Scan for the cell matching the given text and deliver its (x, y) coordinate at center. 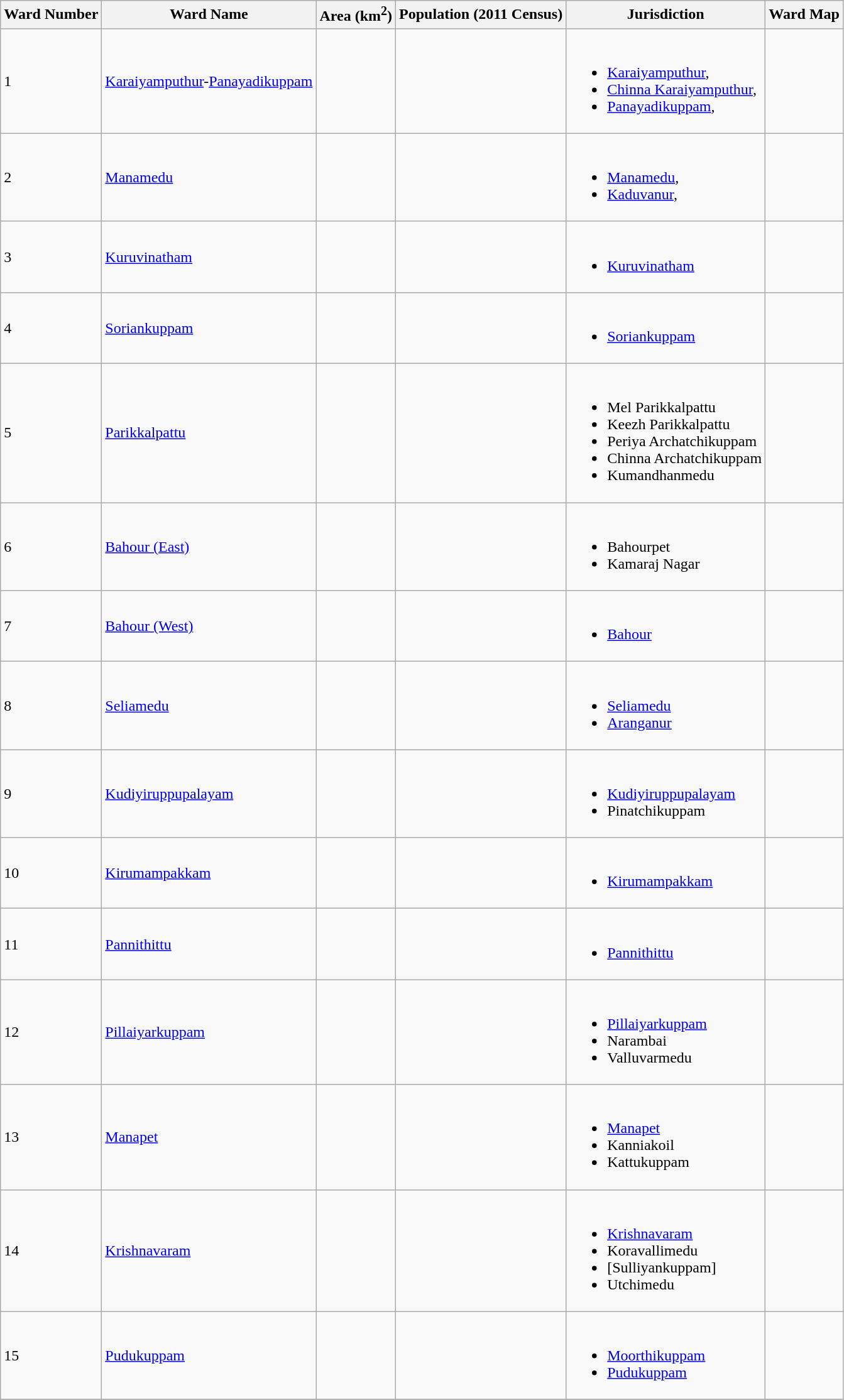
Pillaiyarkuppam (209, 1032)
Bahour (East) (209, 547)
5 (52, 434)
KudiyiruppupalayamPinatchikuppam (666, 794)
Parikkalpattu (209, 434)
Seliamedu (209, 706)
Karaiyamputhur-Panayadikuppam (209, 80)
Manamedu (209, 177)
Bahour (666, 626)
14 (52, 1250)
Manamedu,Kaduvanur, (666, 177)
Ward Name (209, 15)
Ward Map (804, 15)
Mel ParikkalpattuKeezh ParikkalpattuPeriya ArchatchikuppamChinna ArchatchikuppamKumandhanmedu (666, 434)
KrishnavaramKoravallimedu[Sulliyankuppam]Utchimedu (666, 1250)
MoorthikuppamPudukuppam (666, 1355)
Jurisdiction (666, 15)
PillaiyarkuppamNarambaiValluvarmedu (666, 1032)
BahourpetKamaraj Nagar (666, 547)
10 (52, 873)
4 (52, 328)
Kudiyiruppupalayam (209, 794)
9 (52, 794)
Karaiyamputhur,Chinna Karaiyamputhur,Panayadikuppam, (666, 80)
ManapetKanniakoilKattukuppam (666, 1137)
8 (52, 706)
Area (km2) (356, 15)
13 (52, 1137)
Bahour (West) (209, 626)
Manapet (209, 1137)
15 (52, 1355)
Pudukuppam (209, 1355)
6 (52, 547)
SeliameduAranganur (666, 706)
Ward Number (52, 15)
1 (52, 80)
7 (52, 626)
12 (52, 1032)
11 (52, 944)
3 (52, 256)
2 (52, 177)
Population (2011 Census) (481, 15)
Krishnavaram (209, 1250)
